Extract the (x, y) coordinate from the center of the cell holding the provided text.  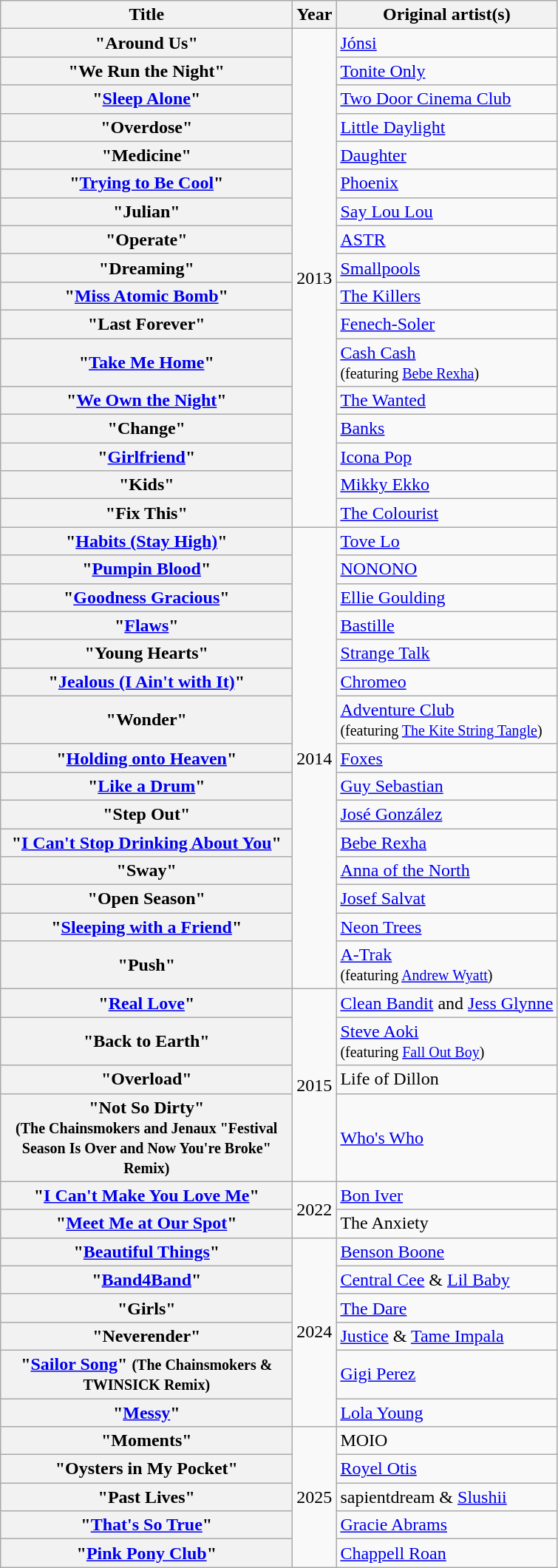
"Overload" (146, 1079)
Gracie Abrams (446, 1525)
2025 (315, 1497)
"Julian" (146, 211)
"Take Me Home" (146, 362)
Guy Sebastian (446, 786)
Steve Aoki(featuring Fall Out Boy) (446, 1041)
"Around Us" (146, 43)
"Last Forever" (146, 324)
"Overdose" (146, 127)
Life of Dillon (446, 1079)
"Miss Atomic Bomb" (146, 296)
"Real Love" (146, 1003)
"Operate" (146, 240)
Tonite Only (446, 71)
"I Can't Stop Drinking About You" (146, 842)
Fenech-Soler (446, 324)
The Wanted (446, 401)
Josef Salvat (446, 899)
Neon Trees (446, 927)
"Open Season" (146, 899)
Jónsi (446, 43)
Mikky Ekko (446, 485)
MOIO (446, 1441)
"Band4Band" (146, 1280)
Bastille (446, 625)
José González (446, 814)
The Anxiety (446, 1223)
The Colourist (446, 513)
Tove Lo (446, 541)
"Dreaming" (146, 268)
"I Can't Make You Love Me" (146, 1195)
2015 (315, 1085)
"Holding onto Heaven" (146, 758)
"Meet Me at Our Spot" (146, 1223)
Phoenix (446, 183)
"Sway" (146, 871)
"Girlfriend" (146, 457)
ASTR (446, 240)
The Killers (446, 296)
Say Lou Lou (446, 211)
"Beautiful Things" (146, 1252)
"Trying to Be Cool" (146, 183)
Daughter (446, 155)
Clean Bandit and Jess Glynne (446, 1003)
Bon Iver (446, 1195)
Justice & Tame Impala (446, 1336)
2022 (315, 1209)
"Young Hearts" (146, 654)
Year (315, 15)
"Moments" (146, 1441)
Anna of the North (446, 871)
"Back to Earth" (146, 1041)
"Sailor Song" (The Chainsmokers & TWINSICK Remix) (146, 1374)
Adventure Club(featuring The Kite String Tangle) (446, 720)
Who's Who (446, 1137)
2024 (315, 1332)
Royel Otis (446, 1469)
Chappell Roan (446, 1553)
"Wonder" (146, 720)
"Neverender" (146, 1336)
Ellie Goulding (446, 597)
2013 (315, 278)
Smallpools (446, 268)
Little Daylight (446, 127)
"We Run the Night" (146, 71)
"Not So Dirty"(The Chainsmokers and Jenaux "Festival Season Is Over and Now You're Broke" Remix) (146, 1137)
The Dare (446, 1308)
Two Door Cinema Club (446, 99)
Title (146, 15)
Cash Cash(featuring Bebe Rexha) (446, 362)
"Oysters in My Pocket" (146, 1469)
Benson Boone (446, 1252)
Strange Talk (446, 654)
Original artist(s) (446, 15)
"Flaws" (146, 625)
"Goodness Gracious" (146, 597)
"Pumpin Blood" (146, 569)
sapientdream & Slushii (446, 1497)
"Change" (146, 429)
"Jealous (I Ain't with It)" (146, 682)
"Habits (Stay High)" (146, 541)
Banks (446, 429)
"Messy" (146, 1413)
"Past Lives" (146, 1497)
"Sleep Alone" (146, 99)
Lola Young (446, 1413)
NONONO (446, 569)
A-Trak(featuring Andrew Wyatt) (446, 965)
Bebe Rexha (446, 842)
Gigi Perez (446, 1374)
Central Cee & Lil Baby (446, 1280)
"Kids" (146, 485)
"Like a Drum" (146, 786)
Chromeo (446, 682)
Icona Pop (446, 457)
Foxes (446, 758)
"That's So True" (146, 1525)
"Girls" (146, 1308)
"Fix This" (146, 513)
"We Own the Night" (146, 401)
"Sleeping with a Friend" (146, 927)
"Step Out" (146, 814)
"Pink Pony Club" (146, 1553)
2014 (315, 758)
"Push" (146, 965)
"Medicine" (146, 155)
